Capture the cell that displays the provided text and extract its [x, y] central coordinate. 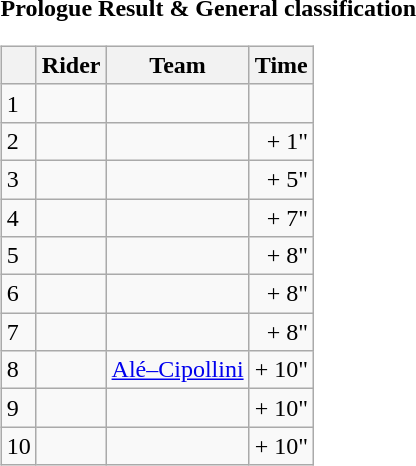
8 [18, 370]
+ 7" [281, 217]
5 [18, 256]
1 [18, 103]
+ 5" [281, 179]
3 [18, 179]
6 [18, 294]
Time [281, 65]
4 [18, 217]
+ 1" [281, 141]
Team [178, 65]
9 [18, 408]
7 [18, 332]
2 [18, 141]
10 [18, 446]
Alé–Cipollini [178, 370]
Rider [71, 65]
